Pinpoint the cell where the given text exists, returning its (x, y) midpoint coordinate. 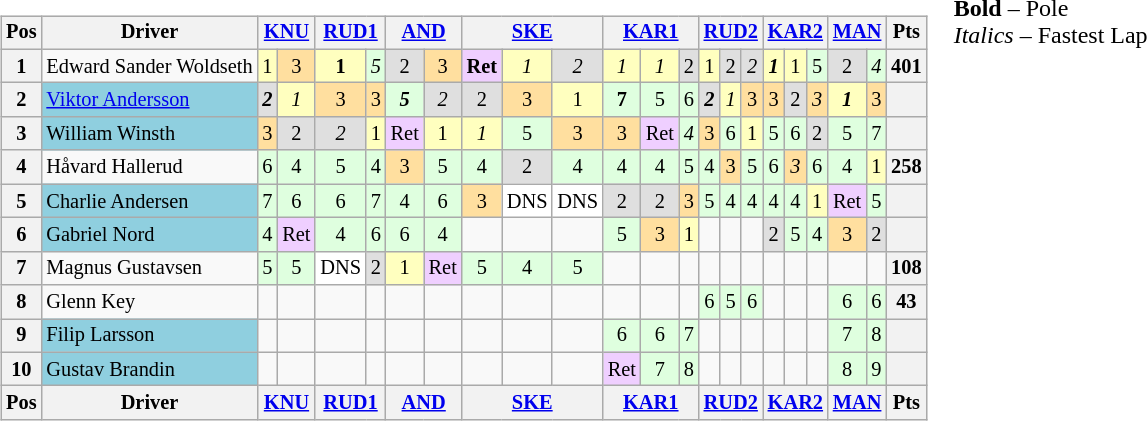
43 (906, 302)
Gustav Brandin (149, 369)
William Winsth (149, 134)
Viktor Andersson (149, 100)
108 (906, 268)
Charlie Andersen (149, 201)
401 (906, 66)
Glenn Key (149, 302)
Gabriel Nord (149, 235)
Håvard Hallerud (149, 167)
258 (906, 167)
Magnus Gustavsen (149, 268)
Filip Larsson (149, 336)
10 (21, 369)
Edward Sander Woldseth (149, 66)
